Scan for the cell matching the given text and deliver its [X, Y] coordinate at center. 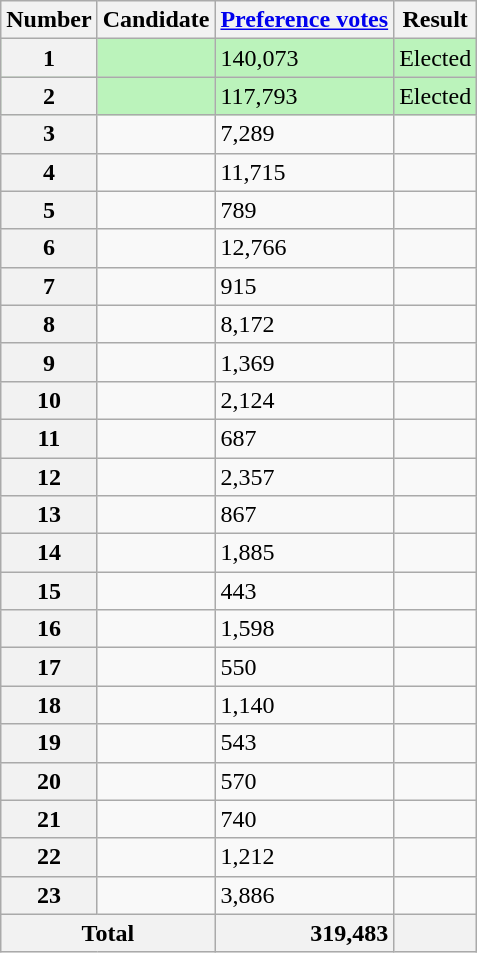
11,715 [304, 172]
11 [49, 438]
8,172 [304, 324]
1,140 [304, 705]
Number [49, 20]
550 [304, 667]
13 [49, 515]
867 [304, 515]
Preference votes [304, 20]
543 [304, 743]
17 [49, 667]
1,885 [304, 553]
19 [49, 743]
Candidate [156, 20]
18 [49, 705]
3,886 [304, 895]
1,369 [304, 362]
7,289 [304, 134]
8 [49, 324]
20 [49, 781]
14 [49, 553]
687 [304, 438]
9 [49, 362]
1,598 [304, 629]
443 [304, 591]
740 [304, 819]
12 [49, 477]
21 [49, 819]
140,073 [304, 58]
5 [49, 210]
6 [49, 248]
Result [436, 20]
789 [304, 210]
22 [49, 857]
3 [49, 134]
2,357 [304, 477]
10 [49, 400]
1 [49, 58]
23 [49, 895]
570 [304, 781]
12,766 [304, 248]
4 [49, 172]
16 [49, 629]
1,212 [304, 857]
15 [49, 591]
7 [49, 286]
2 [49, 96]
319,483 [304, 933]
Total [108, 933]
915 [304, 286]
117,793 [304, 96]
2,124 [304, 400]
